Return the (X, Y) coordinate for the center point of the cell that contains the specified text.  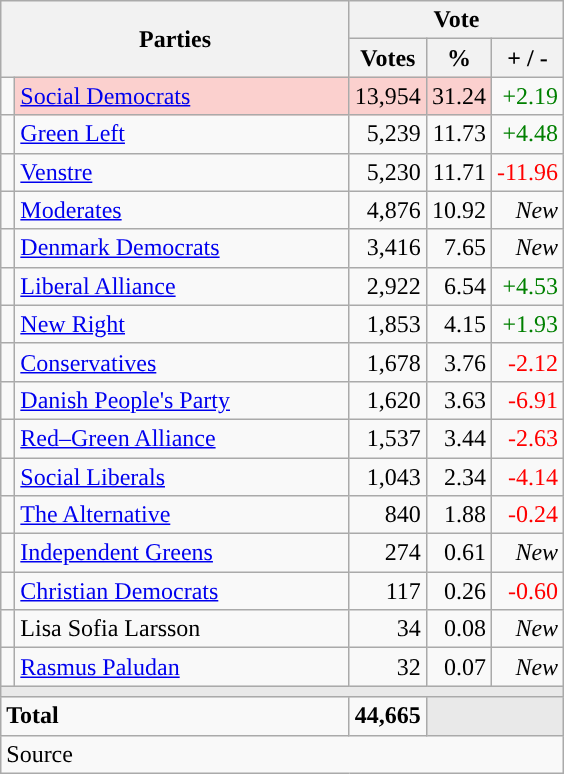
4.15 (458, 324)
Independent Greens (182, 553)
1,678 (388, 362)
Denmark Democrats (182, 248)
+4.48 (527, 134)
Votes (388, 58)
2.34 (458, 477)
34 (388, 629)
Venstre (182, 172)
0.26 (458, 591)
Parties (176, 39)
2,922 (388, 286)
Social Democrats (182, 96)
6.54 (458, 286)
The Alternative (182, 515)
Lisa Sofia Larsson (182, 629)
840 (388, 515)
-11.96 (527, 172)
3.44 (458, 438)
Vote (456, 20)
+1.93 (527, 324)
Red–Green Alliance (182, 438)
New Right (182, 324)
0.61 (458, 553)
-4.14 (527, 477)
1.88 (458, 515)
11.73 (458, 134)
32 (388, 667)
1,620 (388, 400)
-0.24 (527, 515)
-0.60 (527, 591)
7.65 (458, 248)
0.07 (458, 667)
Total (176, 716)
% (458, 58)
+2.19 (527, 96)
0.08 (458, 629)
+ / - (527, 58)
1,537 (388, 438)
117 (388, 591)
Christian Democrats (182, 591)
-2.63 (527, 438)
1,043 (388, 477)
44,665 (388, 716)
+4.53 (527, 286)
5,239 (388, 134)
3.63 (458, 400)
5,230 (388, 172)
Moderates (182, 210)
Source (282, 754)
1,853 (388, 324)
Green Left (182, 134)
4,876 (388, 210)
Conservatives (182, 362)
Danish People's Party (182, 400)
13,954 (388, 96)
-6.91 (527, 400)
274 (388, 553)
10.92 (458, 210)
Rasmus Paludan (182, 667)
3,416 (388, 248)
11.71 (458, 172)
31.24 (458, 96)
-2.12 (527, 362)
3.76 (458, 362)
Liberal Alliance (182, 286)
Social Liberals (182, 477)
